Capture the cell that displays the provided text and extract its [x, y] central coordinate. 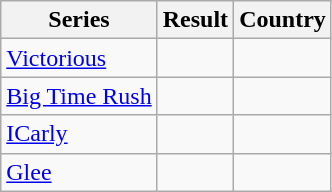
Big Time Rush [79, 96]
Result [195, 20]
Glee [79, 172]
ICarly [79, 134]
Series [79, 20]
Country [283, 20]
Victorious [79, 58]
